For the text-containing cell, return its midpoint in [X, Y] coordinate format. 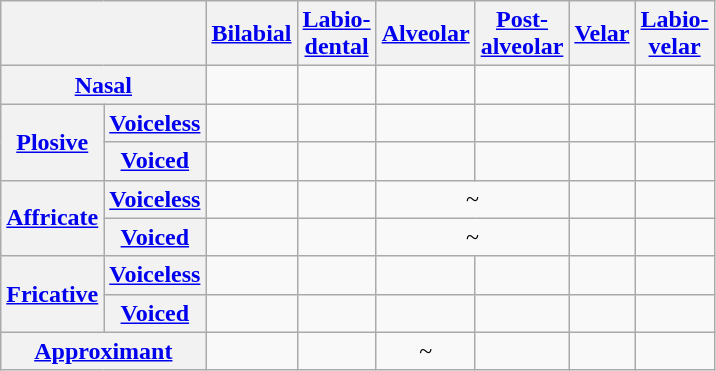
Bilabial [252, 34]
Labio-velar [674, 34]
Affricate [52, 218]
Nasal [104, 85]
Velar [602, 34]
Post-alveolar [522, 34]
Labio-dental [336, 34]
Approximant [104, 351]
Fricative [52, 294]
Plosive [52, 142]
Alveolar [426, 34]
